Return the (x, y) coordinate for the center point of the cell that contains the specified text.  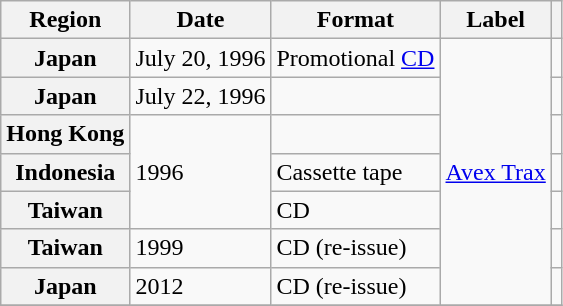
1999 (200, 248)
July 20, 1996 (200, 58)
CD (356, 210)
Indonesia (66, 172)
Date (200, 20)
1996 (200, 172)
Hong Kong (66, 134)
Format (356, 20)
Region (66, 20)
Promotional CD (356, 58)
Avex Trax (496, 172)
July 22, 1996 (200, 96)
Cassette tape (356, 172)
Label (496, 20)
2012 (200, 286)
